Locate the cell with the specified text and output its [x, y] center coordinate. 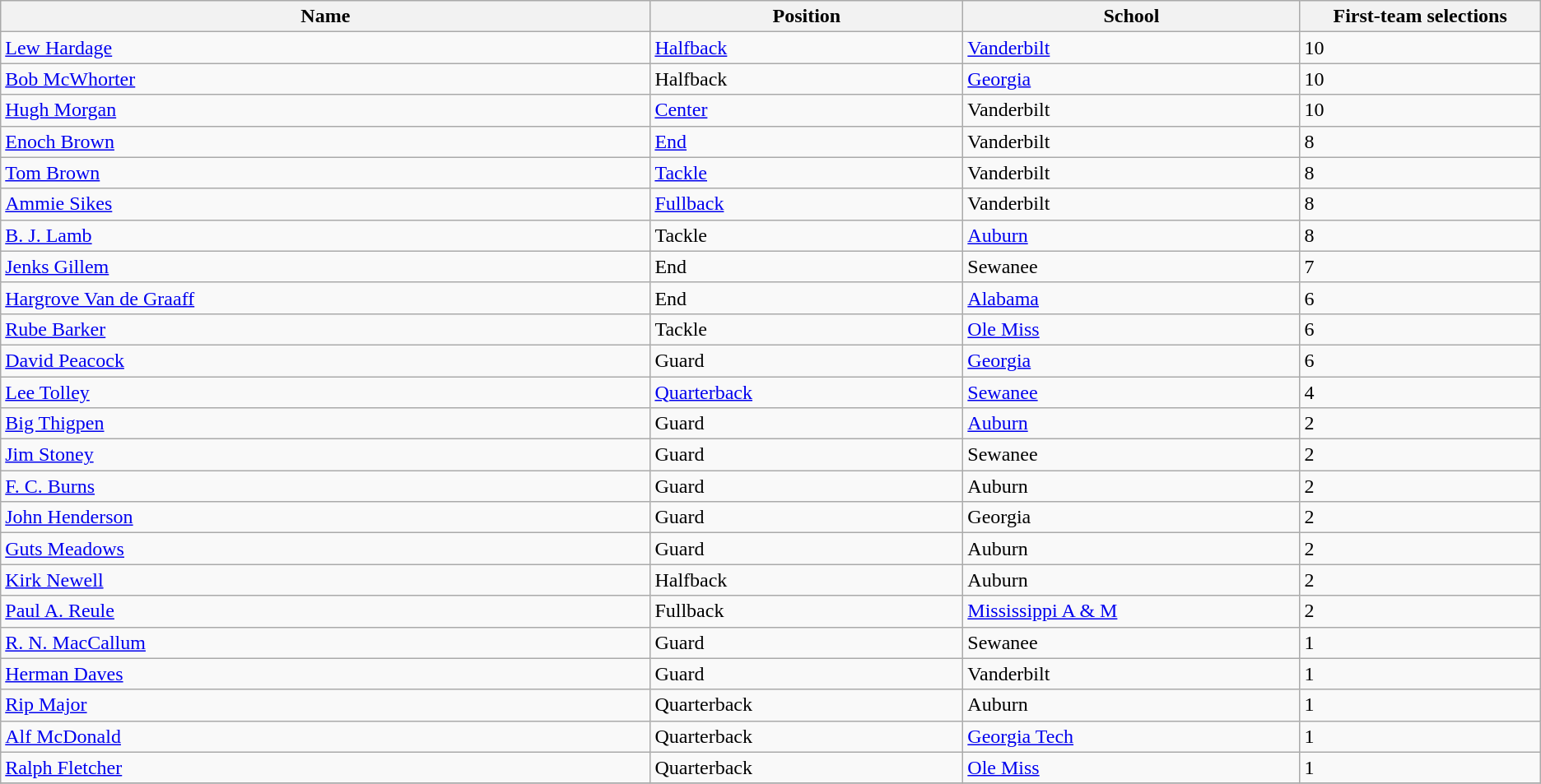
Ammie Sikes [326, 204]
R. N. MacCallum [326, 643]
B. J. Lamb [326, 235]
Jim Stoney [326, 455]
Lew Hardage [326, 48]
Ralph Fletcher [326, 768]
4 [1420, 392]
John Henderson [326, 517]
F. C. Burns [326, 486]
School [1131, 16]
Jenks Gillem [326, 267]
Big Thigpen [326, 424]
Guts Meadows [326, 549]
Enoch Brown [326, 141]
Mississippi A & M [1131, 611]
Position [807, 16]
Herman Daves [326, 674]
First-team selections [1420, 16]
Rube Barker [326, 329]
Kirk Newell [326, 580]
Center [807, 110]
Hugh Morgan [326, 110]
Paul A. Reule [326, 611]
Lee Tolley [326, 392]
Hargrove Van de Graaff [326, 298]
Rip Major [326, 705]
Bob McWhorter [326, 79]
Tom Brown [326, 173]
7 [1420, 267]
David Peacock [326, 360]
Alabama [1131, 298]
Alf McDonald [326, 736]
Name [326, 16]
Georgia Tech [1131, 736]
